From the cell containing the given text, extract its center point as (x, y) coordinate. 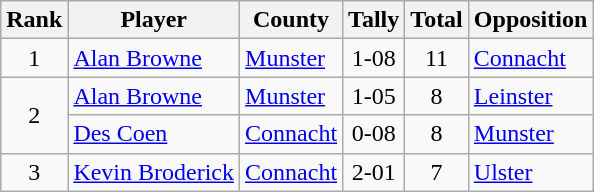
1 (34, 58)
Kevin Broderick (154, 172)
7 (437, 172)
2 (34, 115)
1-08 (374, 58)
Ulster (530, 172)
2-01 (374, 172)
Player (154, 20)
Des Coen (154, 134)
3 (34, 172)
Rank (34, 20)
Leinster (530, 96)
Total (437, 20)
Opposition (530, 20)
County (292, 20)
Tally (374, 20)
11 (437, 58)
1-05 (374, 96)
0-08 (374, 134)
